Output the (x, y) coordinate of the center of the cell containing the given text.  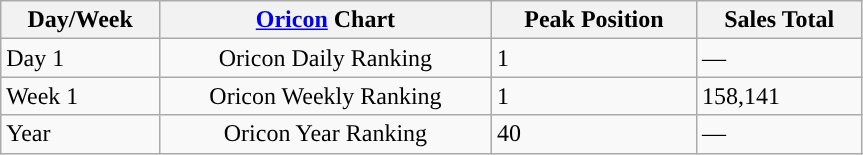
Week 1 (80, 96)
Sales Total (780, 20)
Day/Week (80, 20)
Day 1 (80, 58)
Peak Position (594, 20)
Oricon Chart (326, 20)
Year (80, 134)
Oricon Daily Ranking (326, 58)
40 (594, 134)
Oricon Year Ranking (326, 134)
Oricon Weekly Ranking (326, 96)
158,141 (780, 96)
